From the cell containing the given text, extract its center point as (x, y) coordinate. 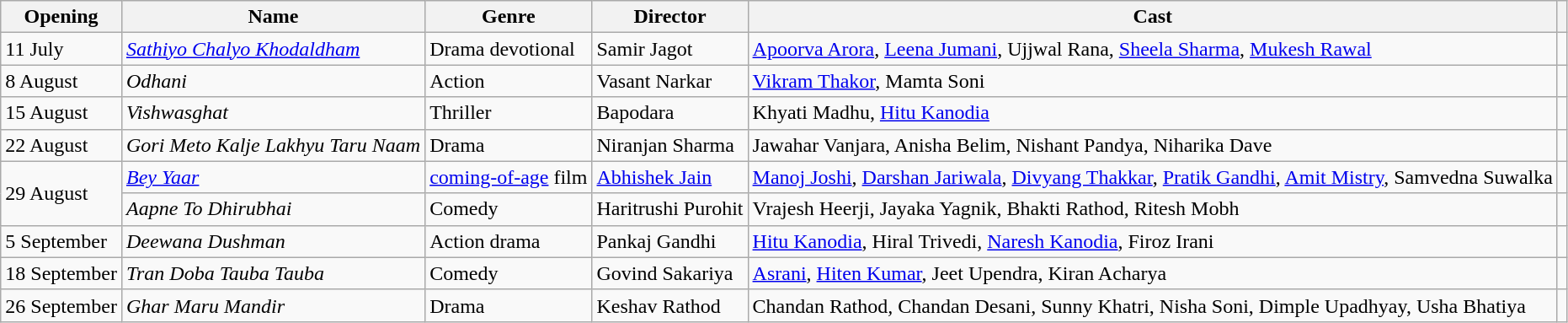
Vrajesh Heerji, Jayaka Yagnik, Bhakti Rathod, Ritesh Mobh (1152, 209)
Name (273, 17)
Odhani (273, 81)
Niranjan Sharma (670, 145)
Bey Yaar (273, 177)
Jawahar Vanjara, Anisha Belim, Nishant Pandya, Niharika Dave (1152, 145)
Action (509, 81)
Aapne To Dhirubhai (273, 209)
8 August (61, 81)
Action drama (509, 241)
15 August (61, 113)
Apoorva Arora, Leena Jumani, Ujjwal Rana, Sheela Sharma, Mukesh Rawal (1152, 49)
Govind Sakariya (670, 273)
Opening (61, 17)
26 September (61, 305)
Keshav Rathod (670, 305)
Asrani, Hiten Kumar, Jeet Upendra, Kiran Acharya (1152, 273)
Khyati Madhu, Hitu Kanodia (1152, 113)
coming-of-age film (509, 177)
Chandan Rathod, Chandan Desani, Sunny Khatri, Nisha Soni, Dimple Upadhyay, Usha Bhatiya (1152, 305)
Director (670, 17)
Cast (1152, 17)
Gori Meto Kalje Lakhyu Taru Naam (273, 145)
Bapodara (670, 113)
Thriller (509, 113)
Pankaj Gandhi (670, 241)
Abhishek Jain (670, 177)
Tran Doba Tauba Tauba (273, 273)
Vishwasghat (273, 113)
Samir Jagot (670, 49)
11 July (61, 49)
Genre (509, 17)
Ghar Maru Mandir (273, 305)
18 September (61, 273)
Vikram Thakor, Mamta Soni (1152, 81)
22 August (61, 145)
29 August (61, 193)
Hitu Kanodia, Hiral Trivedi, Naresh Kanodia, Firoz Irani (1152, 241)
Haritrushi Purohit (670, 209)
5 September (61, 241)
Manoj Joshi, Darshan Jariwala, Divyang Thakkar, Pratik Gandhi, Amit Mistry, Samvedna Suwalka (1152, 177)
Deewana Dushman (273, 241)
Sathiyo Chalyo Khodaldham (273, 49)
Drama devotional (509, 49)
Vasant Narkar (670, 81)
